Return [X, Y] of the center of cell containing provided text 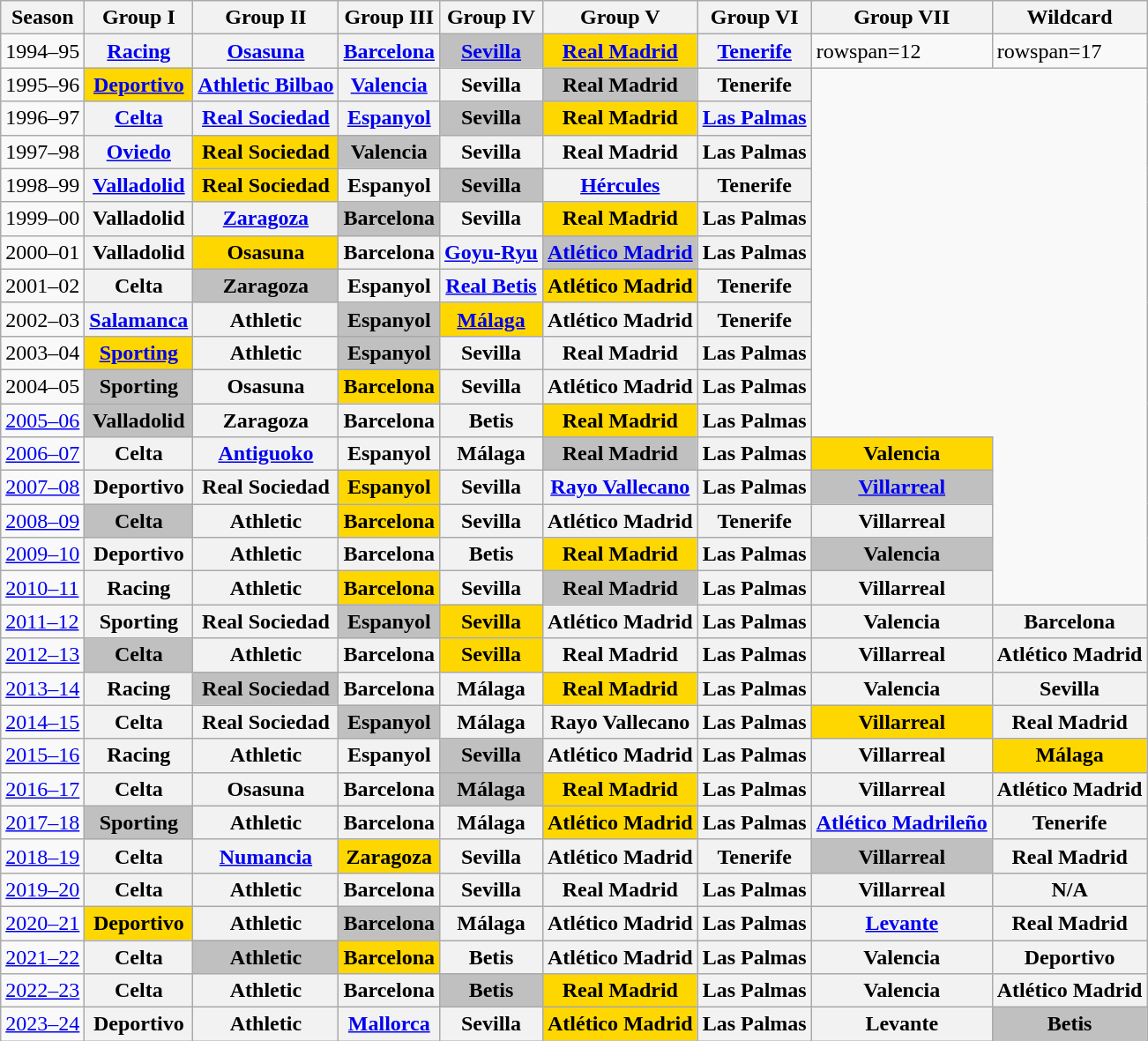
2013–14 [42, 688]
2018–19 [42, 856]
2004–05 [42, 386]
Goyu-Ryu [492, 252]
Antiguoko [266, 454]
Group III [390, 18]
2023–24 [42, 1024]
Numancia [266, 856]
Mallorca [390, 1024]
1996–97 [42, 118]
2000–01 [42, 252]
Group IV [492, 18]
2009–10 [42, 554]
Group I [139, 18]
2020–21 [42, 923]
2006–07 [42, 454]
Oviedo [139, 152]
2007–08 [42, 487]
2008–09 [42, 521]
1995–96 [42, 85]
2003–04 [42, 353]
Hércules [620, 185]
2002–03 [42, 319]
rowspan=12 [901, 51]
1999–00 [42, 219]
2021–22 [42, 956]
2019–20 [42, 889]
Wildcard [1070, 18]
Real Betis [492, 286]
Group II [266, 18]
rowspan=17 [1070, 51]
2016–17 [42, 789]
2005–06 [42, 420]
1994–95 [42, 51]
1997–98 [42, 152]
1998–99 [42, 185]
2010–11 [42, 588]
Salamanca [139, 319]
N/A [1070, 889]
2011–12 [42, 621]
Athletic Bilbao [266, 85]
Group V [620, 18]
2017–18 [42, 822]
Season [42, 18]
Group VI [755, 18]
2014–15 [42, 722]
2022–23 [42, 991]
Atlético Madrileño [901, 822]
2015–16 [42, 755]
2001–02 [42, 286]
Group VII [901, 18]
2012–13 [42, 655]
